For the text-containing cell, return its midpoint in [x, y] coordinate format. 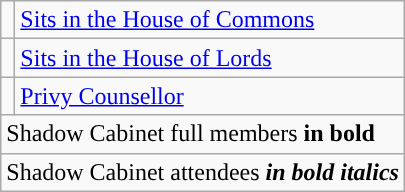
Shadow Cabinet attendees in bold italics [203, 172]
Privy Counsellor [210, 96]
Shadow Cabinet full members in bold [203, 134]
Sits in the House of Commons [210, 20]
Sits in the House of Lords [210, 58]
